For the text-containing cell, return its midpoint in [X, Y] coordinate format. 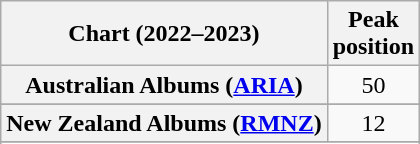
Chart (2022–2023) [164, 34]
50 [373, 85]
Peakposition [373, 34]
12 [373, 123]
New Zealand Albums (RMNZ) [164, 123]
Australian Albums (ARIA) [164, 85]
